Return [X, Y] of the center of cell containing provided text 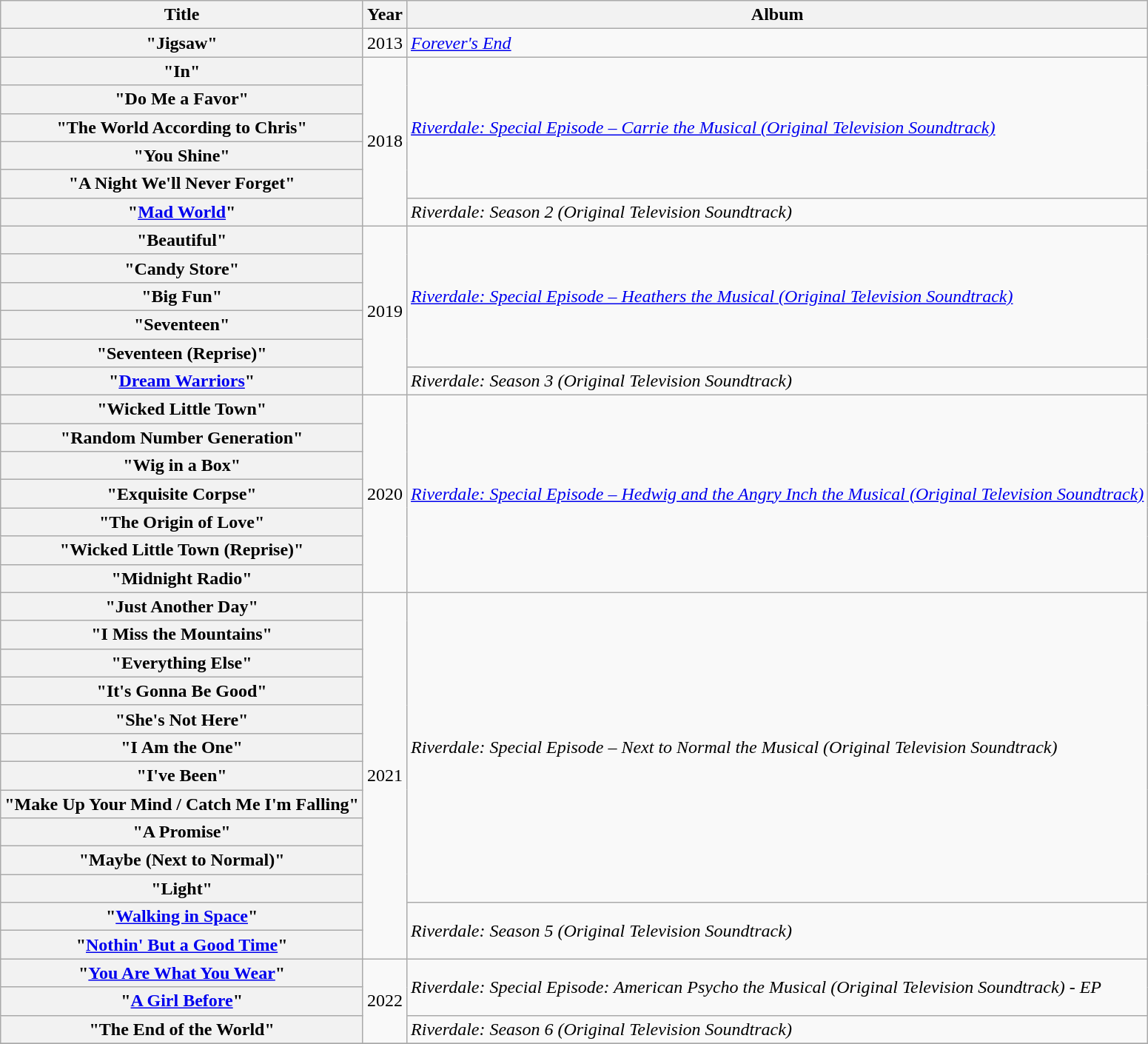
"It's Gonna Be Good" [182, 691]
"You Are What You Wear" [182, 973]
"Exquisite Corpse" [182, 494]
2020 [385, 494]
"Beautiful" [182, 240]
"Candy Store" [182, 268]
Riverdale: Season 2 (Original Television Soundtrack) [777, 212]
Riverdale: Special Episode – Hedwig and the Angry Inch the Musical (Original Television Soundtrack) [777, 494]
2021 [385, 776]
"A Promise" [182, 832]
"Maybe (Next to Normal)" [182, 860]
"The End of the World" [182, 1029]
"Random Number Generation" [182, 438]
Forever's End [777, 43]
"Nothin' But a Good Time" [182, 945]
"Wicked Little Town" [182, 409]
Riverdale: Special Episode – Next to Normal the Musical (Original Television Soundtrack) [777, 748]
"I Miss the Mountains" [182, 635]
Riverdale: Season 6 (Original Television Soundtrack) [777, 1029]
"Dream Warriors" [182, 381]
Riverdale: Season 3 (Original Television Soundtrack) [777, 381]
"The Origin of Love" [182, 522]
Riverdale: Season 5 (Original Television Soundtrack) [777, 931]
Year [385, 15]
"Seventeen" [182, 324]
Album [777, 15]
"Big Fun" [182, 296]
"I've Been" [182, 775]
"Light" [182, 889]
2022 [385, 1001]
2013 [385, 43]
"The World According to Chris" [182, 127]
"A Night We'll Never Forget" [182, 184]
"Jigsaw" [182, 43]
"Mad World" [182, 212]
"Everything Else" [182, 663]
"In" [182, 71]
"Walking in Space" [182, 917]
Riverdale: Special Episode – Heathers the Musical (Original Television Soundtrack) [777, 296]
"A Girl Before" [182, 1001]
"She's Not Here" [182, 719]
"Do Me a Favor" [182, 99]
2018 [385, 141]
"Just Another Day" [182, 606]
"Seventeen (Reprise)" [182, 353]
Riverdale: Special Episode: American Psycho the Musical (Original Television Soundtrack) - EP [777, 987]
"Wig in a Box" [182, 466]
2019 [385, 310]
"Make Up Your Mind / Catch Me I'm Falling" [182, 803]
"Wicked Little Town (Reprise)" [182, 550]
Title [182, 15]
"I Am the One" [182, 747]
Riverdale: Special Episode – Carrie the Musical (Original Television Soundtrack) [777, 127]
"You Shine" [182, 155]
"Midnight Radio" [182, 578]
